Detect which cell encompasses the target text, then output its (X, Y) center coordinate. 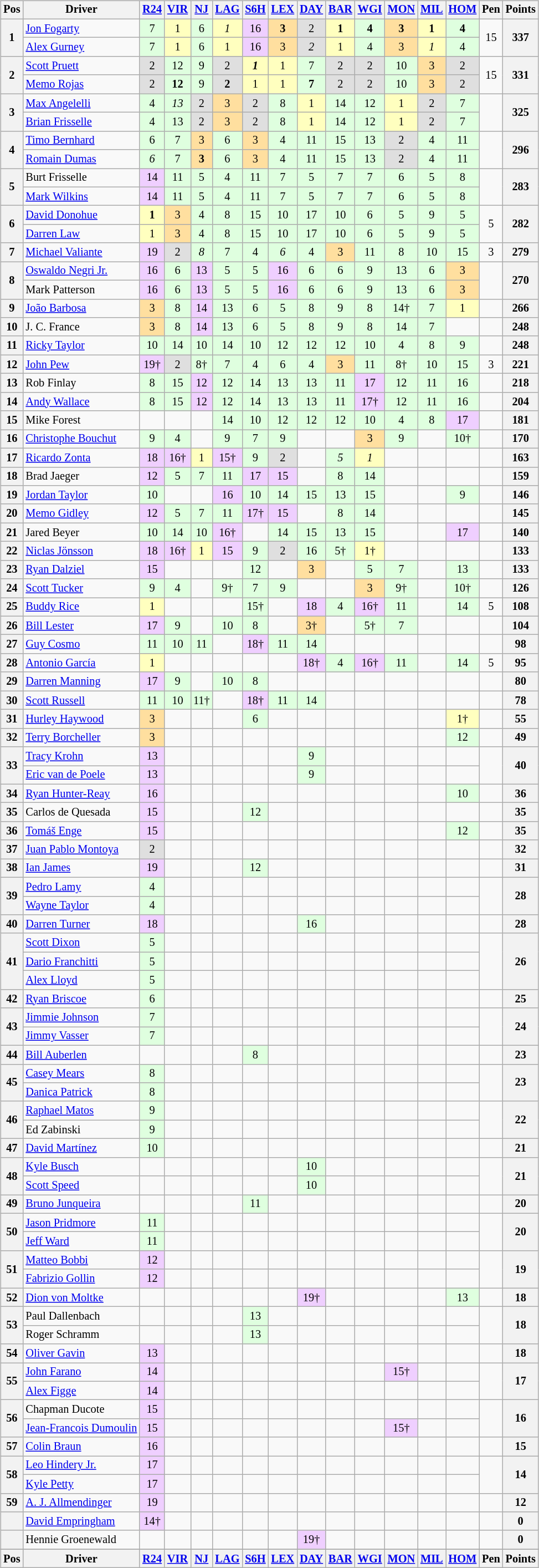
Ryan Dalziel (81, 569)
Jimmie Johnson (81, 1017)
Tracy Krohn (81, 756)
126 (521, 588)
47 (12, 1148)
80 (521, 681)
Bill Lester (81, 625)
218 (521, 383)
David Martínez (81, 1148)
145 (521, 513)
Jimmy Vasser (81, 1036)
279 (521, 252)
Scott Tucker (81, 588)
Kyle Busch (81, 1167)
Oswaldo Negri Jr. (81, 271)
Jean-Francois Dumoulin (81, 1428)
Ed Zabinski (81, 1129)
282 (521, 224)
266 (521, 308)
Scott Speed (81, 1185)
Max Angelelli (81, 103)
Darren Manning (81, 681)
146 (521, 495)
52 (12, 1297)
David Donohue (81, 215)
Wayne Taylor (81, 905)
Scott Pruett (81, 66)
Pedro Lamy (81, 887)
98 (521, 644)
Colin Braun (81, 1447)
34 (12, 793)
270 (521, 281)
44 (12, 1055)
Tomáš Enge (81, 831)
Memo Rojas (81, 84)
11† (202, 700)
54 (12, 1353)
38 (12, 868)
Timo Bernhard (81, 140)
296 (521, 150)
Mike Forest (81, 420)
Jon Fogarty (81, 28)
Jordan Taylor (81, 495)
Rob Finlay (81, 383)
95 (521, 663)
56 (12, 1418)
Buddy Rice (81, 607)
Fabrizio Gollin (81, 1279)
Casey Mears (81, 1073)
140 (521, 532)
Kyle Petty (81, 1484)
Ryan Briscoe (81, 999)
3† (311, 625)
Alex Gurney (81, 47)
337 (521, 38)
283 (521, 187)
Michael Valiante (81, 252)
Scott Russell (81, 700)
Antonio García (81, 663)
Terry Borcheller (81, 737)
Leo Hindery Jr. (81, 1465)
Burt Frisselle (81, 178)
Paul Dallenbach (81, 1316)
221 (521, 364)
59 (12, 1503)
181 (521, 420)
Romain Dumas (81, 159)
Christophe Bouchut (81, 439)
331 (521, 75)
Oliver Gavin (81, 1353)
Jason Pridmore (81, 1223)
João Barbosa (81, 308)
27 (12, 644)
37 (12, 849)
Darren Law (81, 234)
Mark Patterson (81, 289)
Matteo Bobbi (81, 1260)
Ian James (81, 868)
Chapman Ducote (81, 1409)
104 (521, 625)
Alex Figge (81, 1391)
A. J. Allmendinger (81, 1503)
Darren Turner (81, 924)
58 (12, 1475)
Brian Frisselle (81, 122)
325 (521, 112)
39 (12, 896)
159 (521, 476)
Ricardo Zonta (81, 457)
Juan Pablo Montoya (81, 849)
John Pew (81, 364)
51 (12, 1270)
Roger Schramm (81, 1335)
170 (521, 439)
J. C. France (81, 327)
Scott Dixon (81, 943)
42 (12, 999)
48 (12, 1175)
57 (12, 1447)
Hennie Groenewald (81, 1540)
Raphael Matos (81, 1111)
Jeff Ward (81, 1241)
29 (12, 681)
Eric van de Poele (81, 775)
163 (521, 457)
50 (12, 1232)
Carlos de Quesada (81, 812)
46 (12, 1120)
Ryan Hunter-Reay (81, 793)
Andy Wallace (81, 401)
Memo Gidley (81, 513)
Niclas Jönsson (81, 551)
Dario Franchitti (81, 961)
Ricky Taylor (81, 345)
Bruno Junqueira (81, 1204)
108 (521, 607)
53 (12, 1325)
33 (12, 765)
Dion von Moltke (81, 1297)
Mark Wilkins (81, 196)
45 (12, 1082)
Brad Jaeger (81, 476)
Danica Patrick (81, 1092)
David Empringham (81, 1521)
Alex Lloyd (81, 980)
43 (12, 1027)
Bill Auberlen (81, 1055)
41 (12, 961)
Guy Cosmo (81, 644)
Hurley Haywood (81, 719)
Jared Beyer (81, 532)
204 (521, 401)
78 (521, 700)
30 (12, 700)
John Farano (81, 1372)
